Return (X, Y) of the center of cell containing provided text 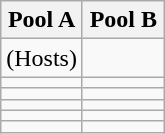
Pool B (123, 20)
(Hosts) (42, 58)
Pool A (42, 20)
